Scan for the cell matching the given text and deliver its (x, y) coordinate at center. 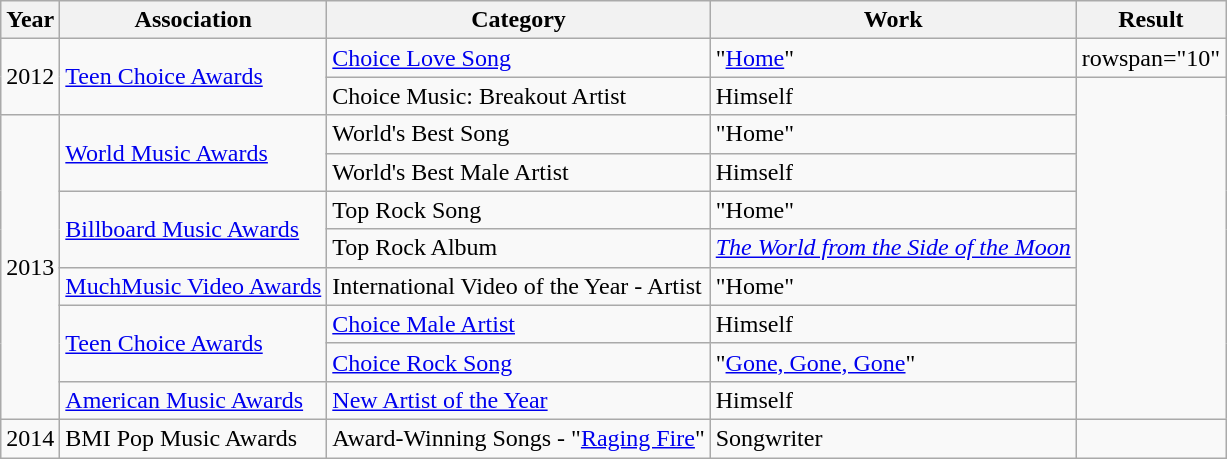
2013 (30, 267)
Choice Love Song (518, 58)
American Music Awards (194, 400)
BMI Pop Music Awards (194, 438)
World Music Awards (194, 153)
International Video of the Year - Artist (518, 286)
Choice Male Artist (518, 324)
2012 (30, 77)
World's Best Song (518, 134)
Year (30, 20)
World's Best Male Artist (518, 172)
Association (194, 20)
Work (893, 20)
Top Rock Album (518, 248)
rowspan="10" (1151, 58)
Top Rock Song (518, 210)
Award-Winning Songs - "Raging Fire" (518, 438)
Choice Music: Breakout Artist (518, 96)
Billboard Music Awards (194, 229)
Category (518, 20)
Songwriter (893, 438)
The World from the Side of the Moon (893, 248)
Result (1151, 20)
2014 (30, 438)
Choice Rock Song (518, 362)
MuchMusic Video Awards (194, 286)
"Gone, Gone, Gone" (893, 362)
New Artist of the Year (518, 400)
